Identify which cell holds the provided text, then report its (X, Y) central coordinate. 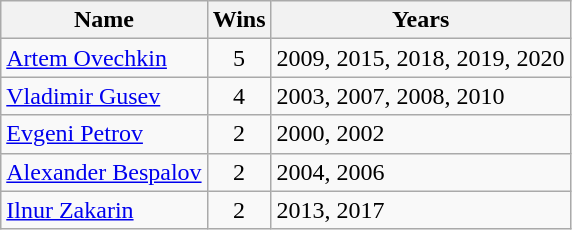
2003, 2007, 2008, 2010 (420, 96)
Ilnur Zakarin (104, 210)
Vladimir Gusev (104, 96)
Evgeni Petrov (104, 134)
Alexander Bespalov (104, 172)
2009, 2015, 2018, 2019, 2020 (420, 58)
Years (420, 20)
2000, 2002 (420, 134)
Name (104, 20)
Artem Ovechkin (104, 58)
2013, 2017 (420, 210)
4 (239, 96)
5 (239, 58)
2004, 2006 (420, 172)
Wins (239, 20)
